For the text-containing cell, return its midpoint in (X, Y) coordinate format. 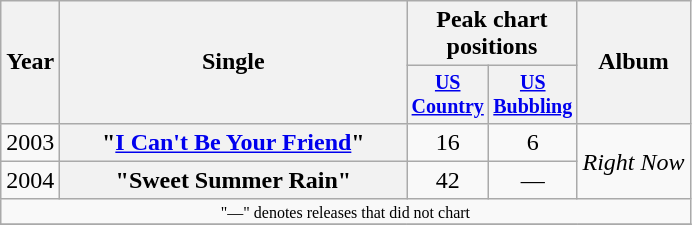
2003 (30, 142)
— (533, 180)
42 (448, 180)
6 (533, 142)
"Sweet Summer Rain" (234, 180)
Year (30, 62)
"—" denotes releases that did not chart (346, 211)
Album (634, 62)
US Bubbling (533, 94)
2004 (30, 180)
16 (448, 142)
Single (234, 62)
Right Now (634, 161)
US Country (448, 94)
Peak chartpositions (492, 34)
"I Can't Be Your Friend" (234, 142)
